Provide the [X, Y] coordinate of the cell's center where the given text is located.  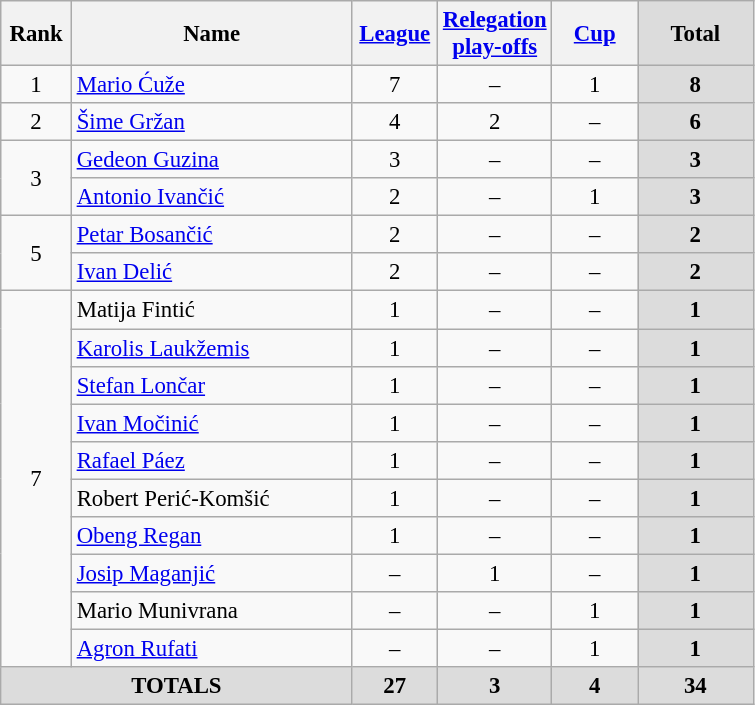
Rank [36, 34]
Agron Rufati [212, 648]
Obeng Regan [212, 536]
8 [696, 85]
Relegation play-offs [495, 34]
League [395, 34]
Stefan Lončar [212, 385]
Šime Gržan [212, 122]
6 [696, 122]
Cup [595, 34]
Matija Fintić [212, 310]
Ivan Delić [212, 273]
Total [696, 34]
Gedeon Guzina [212, 160]
Josip Maganjić [212, 573]
Petar Bosančić [212, 235]
Rafael Páez [212, 460]
27 [395, 686]
Name [212, 34]
Robert Perić-Komšić [212, 498]
TOTALS [176, 686]
Antonio Ivančić [212, 197]
Ivan Močinić [212, 423]
Karolis Laukžemis [212, 348]
Mario Munivrana [212, 611]
Mario Ćuže [212, 85]
34 [696, 686]
5 [36, 254]
